Detect which cell encompasses the target text, then output its [X, Y] center coordinate. 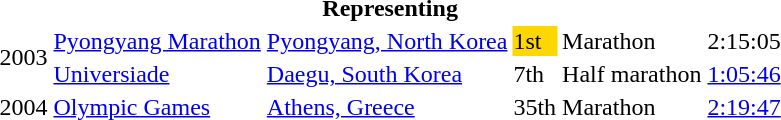
7th [535, 74]
Universiade [157, 74]
1st [535, 41]
Pyongyang Marathon [157, 41]
Pyongyang, North Korea [387, 41]
Half marathon [632, 74]
Daegu, South Korea [387, 74]
Marathon [632, 41]
